Search for the cell housing the specified text and yield its [x, y] center coordinate. 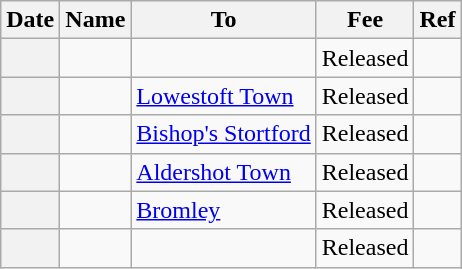
Aldershot Town [224, 172]
Date [30, 20]
Fee [365, 20]
Name [96, 20]
Bromley [224, 210]
Bishop's Stortford [224, 134]
Lowestoft Town [224, 96]
To [224, 20]
Ref [438, 20]
